Capture the cell that displays the provided text and extract its (X, Y) central coordinate. 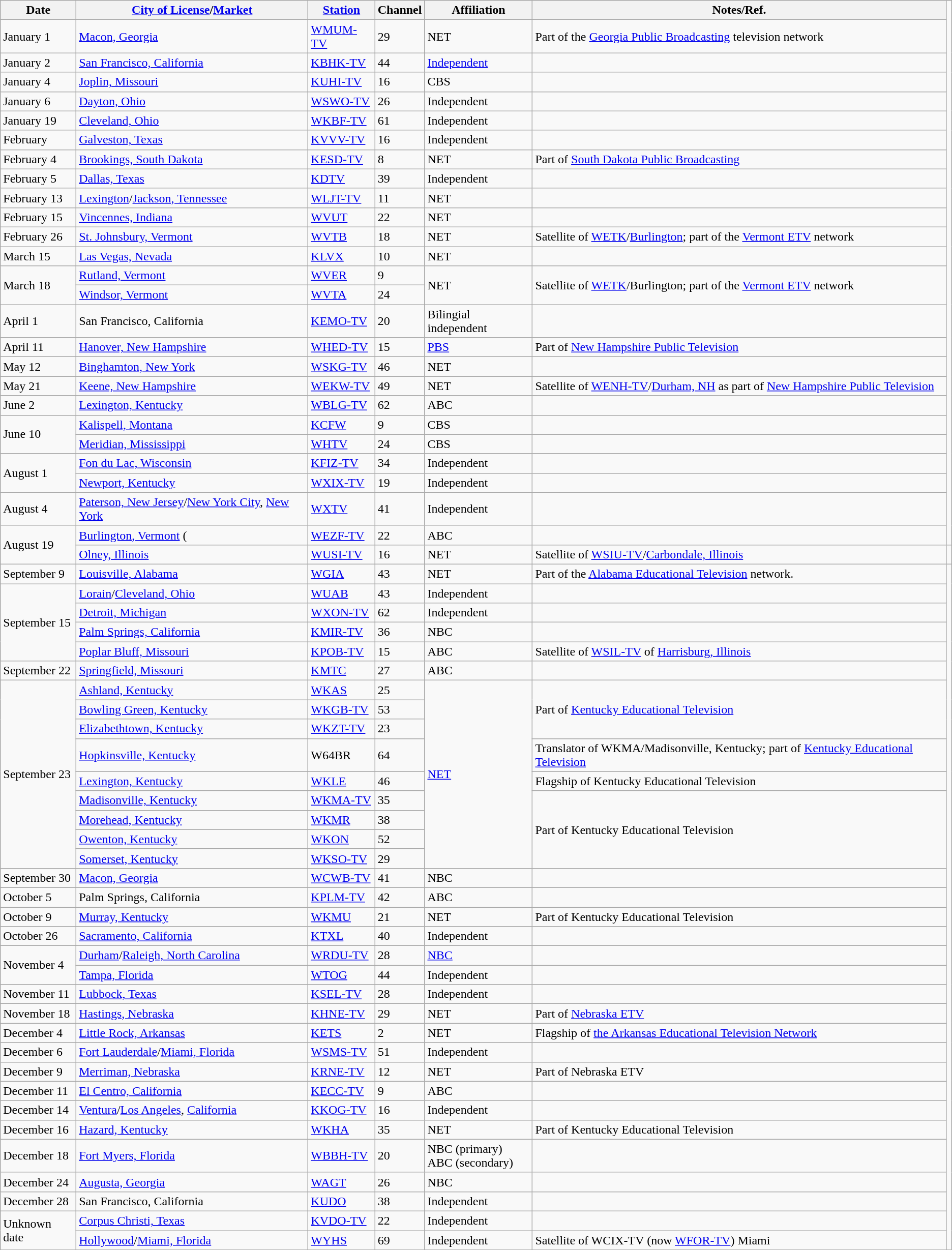
WGIA (342, 574)
Part of the Georgia Public Broadcasting television network (739, 37)
Elizabethtown, Kentucky (192, 729)
Translator of WKMA/Madisonville, Kentucky; part of Kentucky Educational Television (739, 755)
February 5 (39, 178)
Olney, Illinois (192, 554)
2 (400, 1033)
WBBH-TV (342, 1155)
WCWB-TV (342, 878)
WKAS (342, 690)
June 2 (39, 405)
Dayton, Ohio (192, 101)
Lorain/Cleveland, Ohio (192, 593)
64 (400, 755)
Notes/Ref. (739, 10)
May 12 (39, 367)
December 14 (39, 1110)
WKMR (342, 820)
Kalispell, Montana (192, 425)
WHTV (342, 444)
W64BR (342, 755)
October 26 (39, 936)
49 (400, 386)
Las Vegas, Nevada (192, 256)
Ventura/Los Angeles, California (192, 1110)
34 (400, 463)
Murray, Kentucky (192, 917)
Augusta, Georgia (192, 1182)
WHED-TV (342, 347)
Sacramento, California (192, 936)
WSKG-TV (342, 367)
Little Rock, Arkansas (192, 1033)
February 26 (39, 236)
April 1 (39, 321)
December 24 (39, 1182)
Fon du Lac, Wisconsin (192, 463)
January 19 (39, 121)
Satellite of WCIX-TV (now WFOR-TV) Miami (739, 1240)
Date (39, 10)
WKSO-TV (342, 858)
WLJT-TV (342, 198)
53 (400, 709)
KLVX (342, 256)
August 1 (39, 473)
KUHI-TV (342, 82)
Flagship of Kentucky Educational Television (739, 781)
WSMS-TV (342, 1052)
12 (400, 1072)
Dallas, Texas (192, 178)
61 (400, 121)
Satellite of WSIU-TV/Carbondale, Illinois (739, 554)
Paterson, New Jersey/New York City, New York (192, 509)
KFIZ-TV (342, 463)
WVTA (342, 295)
Affiliation (479, 10)
Satellite of WENH-TV/Durham, NH as part of New Hampshire Public Television (739, 386)
February 15 (39, 217)
Morehead, Kentucky (192, 820)
December 11 (39, 1091)
Durham/Raleigh, North Carolina (192, 956)
St. Johnsbury, Vermont (192, 236)
December 28 (39, 1201)
WKBF-TV (342, 121)
Brookings, South Dakota (192, 159)
December 16 (39, 1129)
69 (400, 1240)
August 19 (39, 545)
WXIX-TV (342, 483)
El Centro, California (192, 1091)
WAGT (342, 1182)
Unknown date (39, 1230)
December 6 (39, 1052)
January 4 (39, 82)
October 5 (39, 897)
Meridian, Mississippi (192, 444)
KEMO-TV (342, 321)
Cleveland, Ohio (192, 121)
KECC-TV (342, 1091)
January 1 (39, 37)
WKMA-TV (342, 800)
KPLM-TV (342, 897)
February 13 (39, 198)
KBHK-TV (342, 63)
February (39, 140)
KUDO (342, 1201)
Burlington, Vermont ( (192, 535)
Channel (400, 10)
June 10 (39, 434)
December 4 (39, 1033)
September 30 (39, 878)
52 (400, 839)
WKGB-TV (342, 709)
WKHA (342, 1129)
42 (400, 897)
January 2 (39, 63)
PBS (479, 347)
Windsor, Vermont (192, 295)
Galveston, Texas (192, 140)
51 (400, 1052)
Corpus Christi, Texas (192, 1221)
May 21 (39, 386)
Vincennes, Indiana (192, 217)
KRNE-TV (342, 1072)
WTOG (342, 975)
September 22 (39, 671)
10 (400, 256)
Bilingial independent (479, 321)
KVVV-TV (342, 140)
Madisonville, Kentucky (192, 800)
KHNE-TV (342, 1014)
Hazard, Kentucky (192, 1129)
KMIR-TV (342, 632)
WSWO-TV (342, 101)
WXON-TV (342, 613)
NBC (primary) ABC (secondary) (479, 1155)
August 4 (39, 509)
WBLG-TV (342, 405)
WVER (342, 276)
Somerset, Kentucky (192, 858)
Louisville, Alabama (192, 574)
Part of South Dakota Public Broadcasting (739, 159)
25 (400, 690)
Hanover, New Hampshire (192, 347)
November 18 (39, 1014)
Springfield, Missouri (192, 671)
Joplin, Missouri (192, 82)
Ashland, Kentucky (192, 690)
WKLE (342, 781)
KETS (342, 1033)
April 11 (39, 347)
Flagship of the Arkansas Educational Television Network (739, 1033)
Tampa, Florida (192, 975)
November 4 (39, 965)
39 (400, 178)
Station (342, 10)
KDTV (342, 178)
KTXL (342, 936)
KSEL-TV (342, 994)
WVUT (342, 217)
September 15 (39, 622)
Owenton, Kentucky (192, 839)
KKOG-TV (342, 1110)
KMTC (342, 671)
Hastings, Nebraska (192, 1014)
WKMU (342, 917)
WXTV (342, 509)
Detroit, Michigan (192, 613)
WEKW-TV (342, 386)
Keene, New Hampshire (192, 386)
Part of the Alabama Educational Television network. (739, 574)
WKON (342, 839)
KESD-TV (342, 159)
February 4 (39, 159)
WRDU-TV (342, 956)
18 (400, 236)
March 15 (39, 256)
September 23 (39, 775)
Binghamton, New York (192, 367)
KCFW (342, 425)
40 (400, 936)
December 9 (39, 1072)
WVTB (342, 236)
September 9 (39, 574)
WYHS (342, 1240)
Hollywood/Miami, Florida (192, 1240)
WKZT-TV (342, 729)
19 (400, 483)
Lexington/Jackson, Tennessee (192, 198)
Merriman, Nebraska (192, 1072)
WMUM-TV (342, 37)
8 (400, 159)
October 9 (39, 917)
WUAB (342, 593)
City of License/Market (192, 10)
Fort Lauderdale/Miami, Florida (192, 1052)
January 6 (39, 101)
Lubbock, Texas (192, 994)
KVDO-TV (342, 1221)
Hopkinsville, Kentucky (192, 755)
Rutland, Vermont (192, 276)
Fort Myers, Florida (192, 1155)
21 (400, 917)
11 (400, 198)
Bowling Green, Kentucky (192, 709)
Satellite of WSIL-TV of Harrisburg, Illinois (739, 651)
36 (400, 632)
Poplar Bluff, Missouri (192, 651)
November 11 (39, 994)
WUSI-TV (342, 554)
23 (400, 729)
December 18 (39, 1155)
WEZF-TV (342, 535)
KPOB-TV (342, 651)
March 18 (39, 285)
27 (400, 671)
Newport, Kentucky (192, 483)
Part of New Hampshire Public Television (739, 347)
